Determine the [X, Y] coordinate at the center of the cell enclosing the given text.  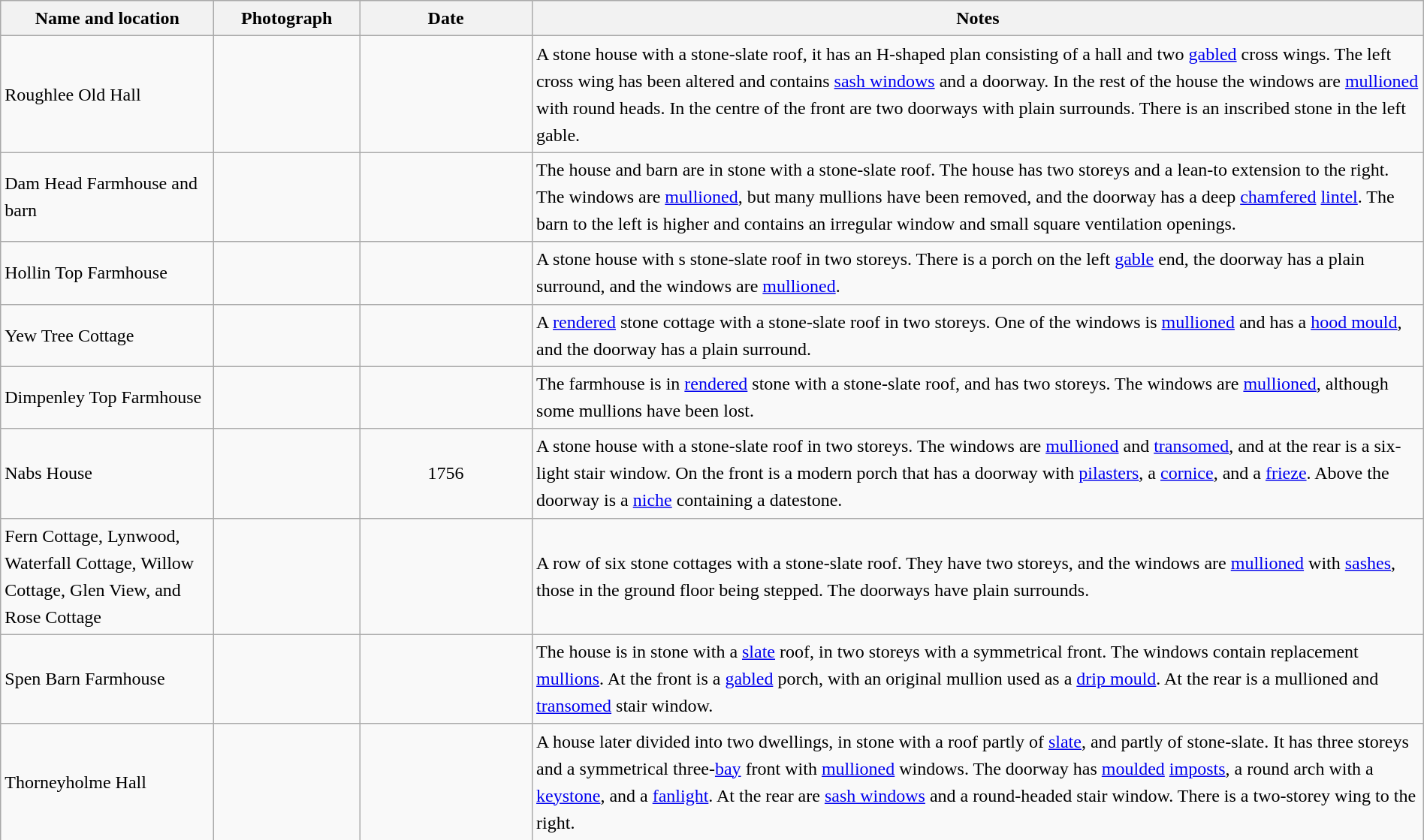
Date [446, 18]
1756 [446, 473]
Spen Barn Farmhouse [107, 679]
The farmhouse is in rendered stone with a stone-slate roof, and has two storeys. The windows are mullioned, although some mullions have been lost. [978, 398]
Dam Head Farmhouse and barn [107, 197]
Yew Tree Cottage [107, 335]
Name and location [107, 18]
Hollin Top Farmhouse [107, 273]
Photograph [287, 18]
Fern Cottage, Lynwood, Waterfall Cottage, Willow Cottage, Glen View, and Rose Cottage [107, 577]
Nabs House [107, 473]
Dimpenley Top Farmhouse [107, 398]
Notes [978, 18]
Roughlee Old Hall [107, 95]
Thorneyholme Hall [107, 782]
